Capture the cell that displays the provided text and extract its (X, Y) central coordinate. 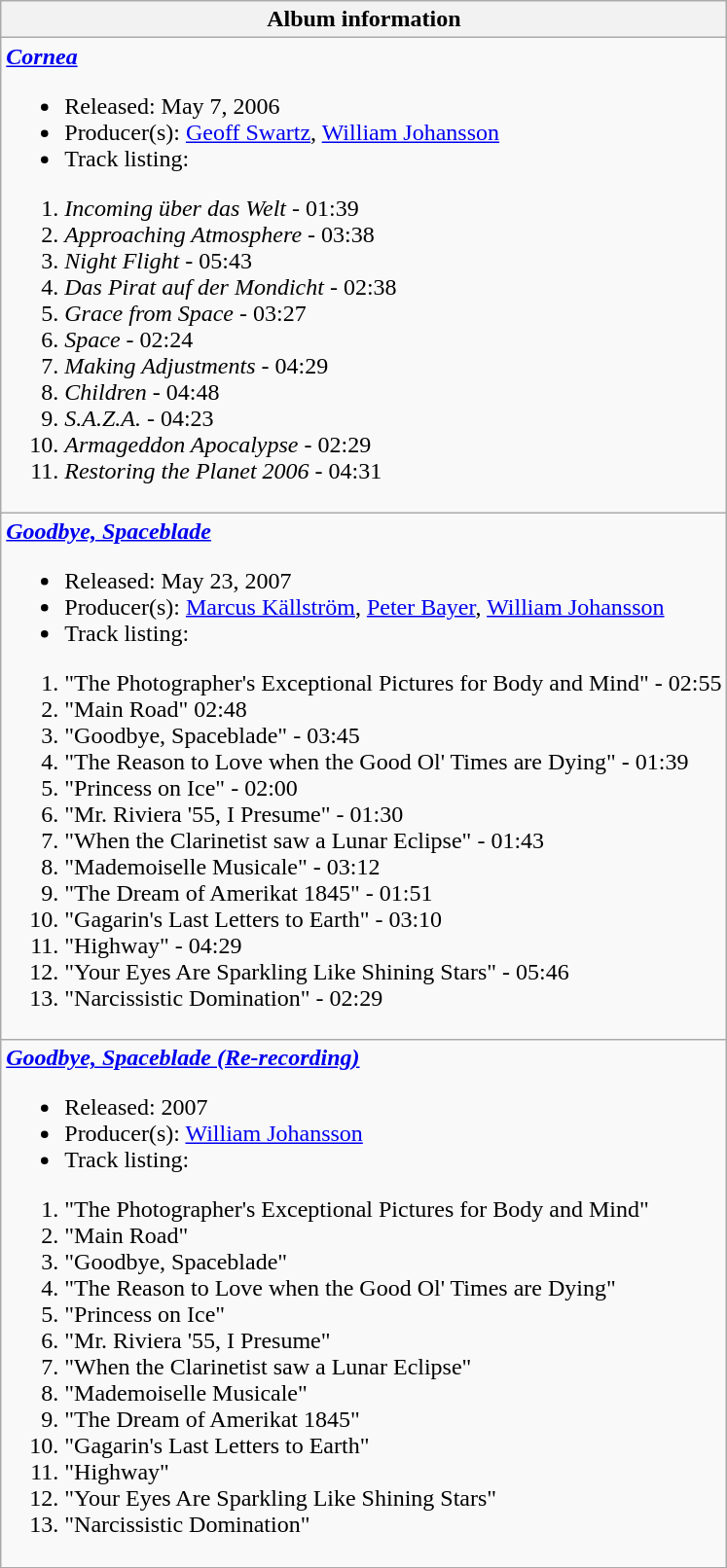
Album information (364, 19)
